Determine the (X, Y) coordinate at the center of the cell enclosing the given text.  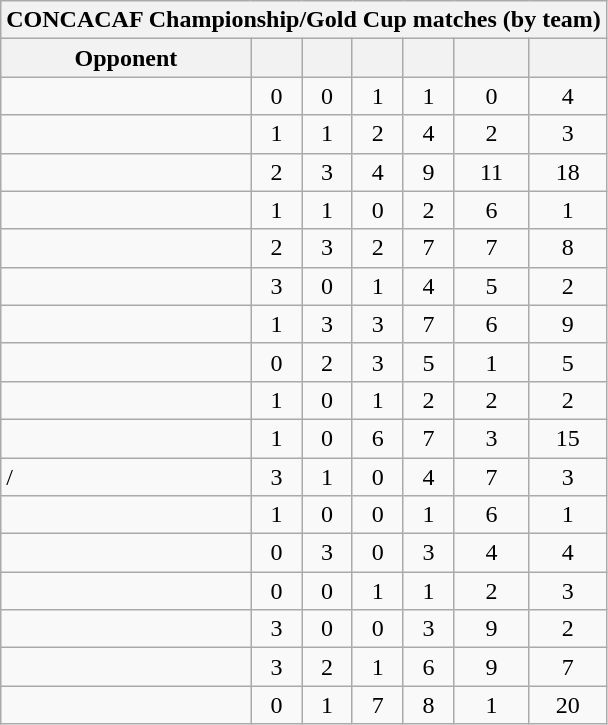
CONCACAF Championship/Gold Cup matches (by team) (304, 20)
11 (492, 172)
20 (568, 705)
/ (126, 477)
15 (568, 438)
18 (568, 172)
Opponent (126, 58)
